For the text-containing cell, return its midpoint in [X, Y] coordinate format. 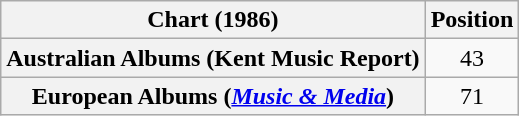
Australian Albums (Kent Music Report) [213, 58]
Position [472, 20]
Chart (1986) [213, 20]
European Albums (Music & Media) [213, 96]
43 [472, 58]
71 [472, 96]
